Extract the (x, y) coordinate from the center of the cell holding the provided text.  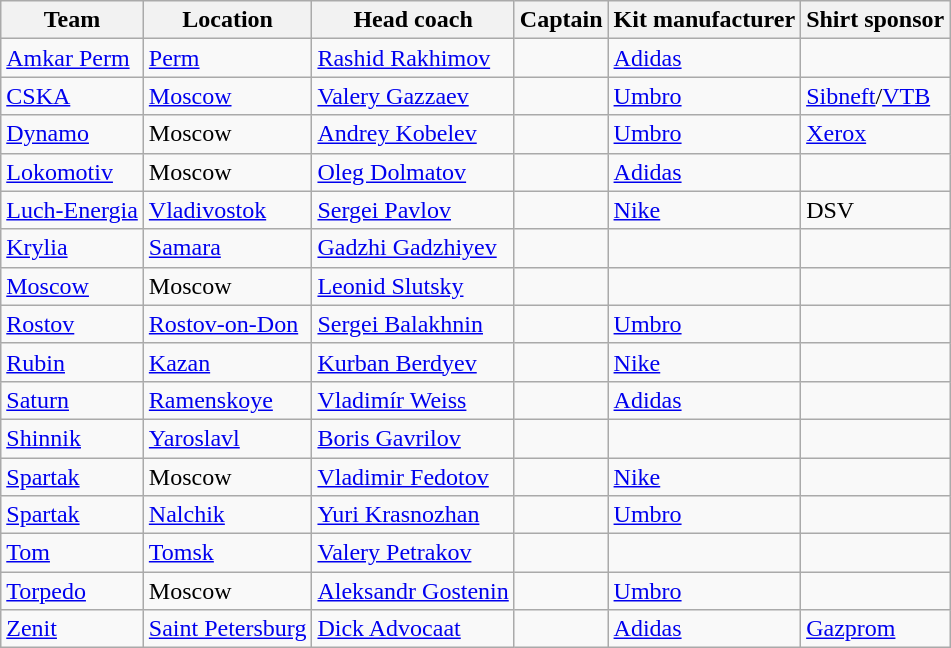
Amkar Perm (72, 58)
Location (228, 20)
Andrey Kobelev (413, 134)
Sibneft/VTB (876, 96)
CSKA (72, 96)
Kit manufacturer (704, 20)
Vladivostok (228, 210)
Yaroslavl (228, 438)
Torpedo (72, 591)
Tom (72, 553)
Boris Gavrilov (413, 438)
Vladimír Weiss (413, 400)
Valery Gazzaev (413, 96)
Xerox (876, 134)
Kurban Berdyev (413, 362)
Zenit (72, 629)
Krylia (72, 248)
Shirt sponsor (876, 20)
Rostov-on-Don (228, 324)
Team (72, 20)
Sergei Pavlov (413, 210)
Lokomotiv (72, 172)
Perm (228, 58)
Oleg Dolmatov (413, 172)
Rostov (72, 324)
Sergei Balakhnin (413, 324)
Rubin (72, 362)
Vladimir Fedotov (413, 477)
Samara (228, 248)
Shinnik (72, 438)
Dick Advocaat (413, 629)
Nalchik (228, 515)
Dynamo (72, 134)
Yuri Krasnozhan (413, 515)
Rashid Rakhimov (413, 58)
Kazan (228, 362)
Luch-Energia (72, 210)
Leonid Slutsky (413, 286)
Head coach (413, 20)
Ramenskoye (228, 400)
Valery Petrakov (413, 553)
Saturn (72, 400)
DSV (876, 210)
Gadzhi Gadzhiyev (413, 248)
Aleksandr Gostenin (413, 591)
Saint Petersburg (228, 629)
Captain (561, 20)
Tomsk (228, 553)
Gazprom (876, 629)
